Locate the cell with the specified text and output its [X, Y] center coordinate. 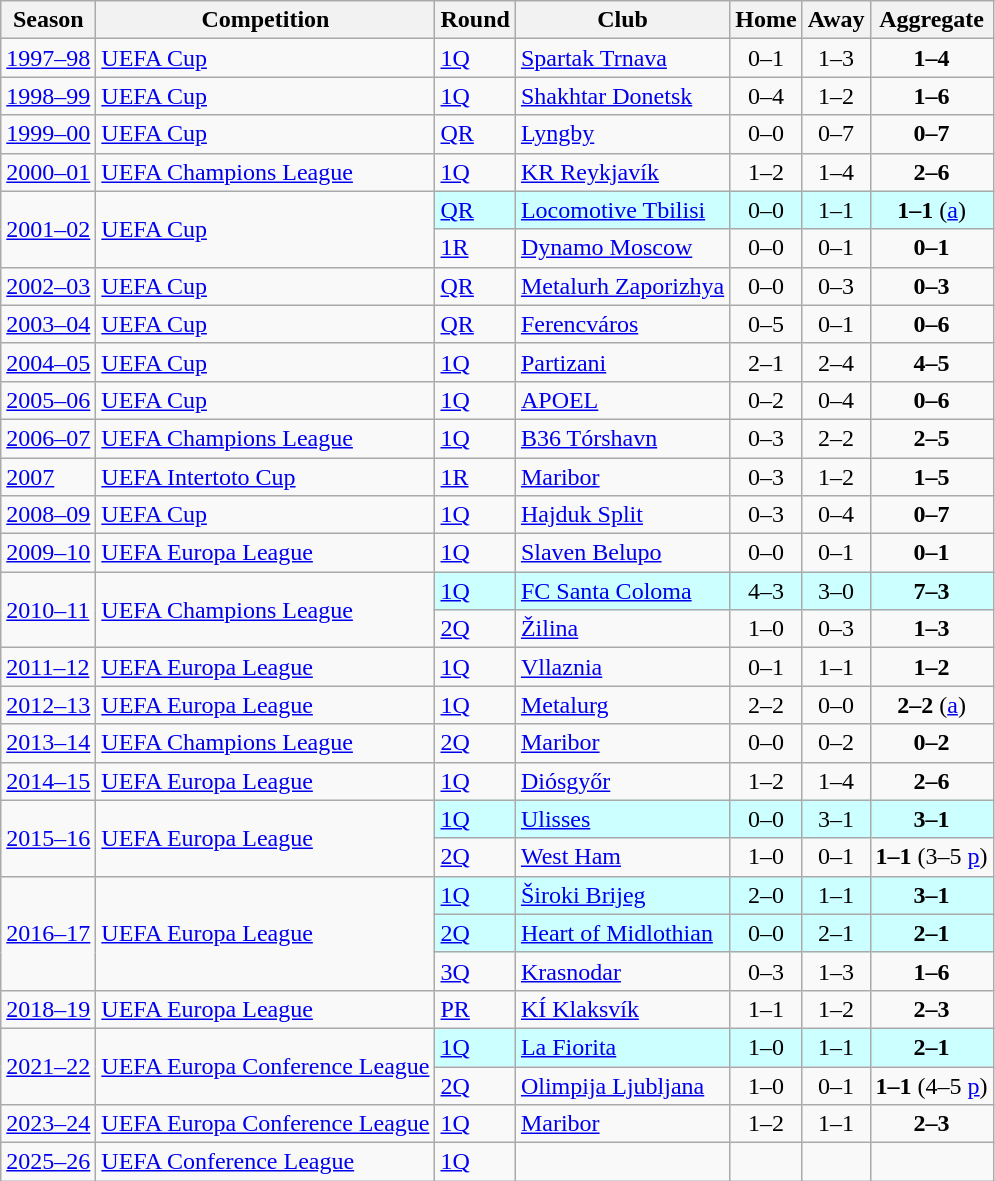
2–4 [836, 362]
2011–12 [48, 667]
Competition [266, 20]
2015–16 [48, 838]
2009–10 [48, 553]
2012–13 [48, 705]
3Q [475, 971]
Locomotive Tbilisi [622, 210]
La Fiorita [622, 1047]
Olimpija Ljubljana [622, 1085]
Žilina [622, 629]
Hajduk Split [622, 515]
3–0 [836, 591]
2–0 [766, 895]
Široki Brijeg [622, 895]
1–1 (4–5 p) [932, 1085]
2005–06 [48, 400]
4–5 [932, 362]
Metalurg [622, 705]
2002–03 [48, 286]
Shakhtar Donetsk [622, 96]
Lyngby [622, 134]
2000–01 [48, 172]
KÍ Klaksvík [622, 1009]
1–5 [932, 477]
2016–17 [48, 933]
2021–22 [48, 1066]
2010–11 [48, 610]
Away [836, 20]
2–5 [932, 438]
2008–09 [48, 515]
Metalurh Zaporizhya [622, 286]
4–3 [766, 591]
Krasnodar [622, 971]
Partizani [622, 362]
2003–04 [48, 324]
APOEL [622, 400]
Slaven Belupo [622, 553]
PR [475, 1009]
West Ham [622, 857]
UEFA Intertoto Cup [266, 477]
2004–05 [48, 362]
Spartak Trnava [622, 58]
2–2 (a) [932, 705]
1–1 (a) [932, 210]
Dynamo Moscow [622, 248]
1–1 (3–5 p) [932, 857]
KR Reykjavík [622, 172]
7–3 [932, 591]
FC Santa Coloma [622, 591]
UEFA Conference League [266, 1162]
Aggregate [932, 20]
1999–00 [48, 134]
1998–99 [48, 96]
Heart of Midlothian [622, 933]
Home [766, 20]
0–5 [766, 324]
Diósgyőr [622, 781]
B36 Tórshavn [622, 438]
Club [622, 20]
2007 [48, 477]
2013–14 [48, 743]
2006–07 [48, 438]
2018–19 [48, 1009]
Season [48, 20]
2023–24 [48, 1124]
Vllaznia [622, 667]
Ulisses [622, 819]
Ferencváros [622, 324]
1997–98 [48, 58]
2014–15 [48, 781]
Round [475, 20]
2001–02 [48, 229]
2025–26 [48, 1162]
